Return [x, y] of the center of cell containing provided text 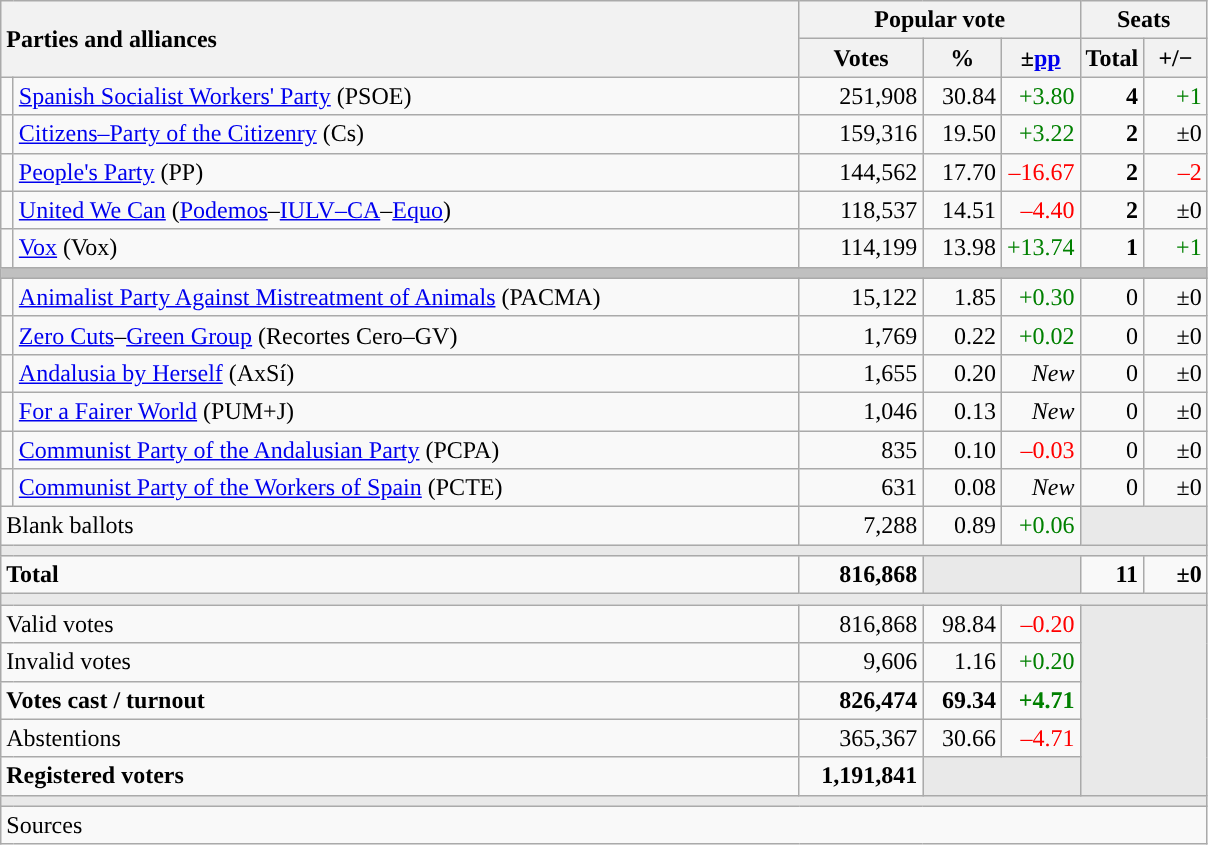
69.34 [962, 700]
1,191,841 [861, 776]
–0.20 [1040, 624]
0.10 [962, 449]
Blank ballots [400, 526]
17.70 [962, 172]
0.13 [962, 411]
Sources [604, 825]
Votes cast / turnout [400, 700]
Invalid votes [400, 662]
631 [861, 488]
Communist Party of the Workers of Spain (PCTE) [406, 488]
Spanish Socialist Workers' Party (PSOE) [406, 96]
251,908 [861, 96]
Votes [861, 58]
+0.20 [1040, 662]
+4.71 [1040, 700]
144,562 [861, 172]
Valid votes [400, 624]
0.89 [962, 526]
365,367 [861, 738]
+3.22 [1040, 134]
0.22 [962, 335]
98.84 [962, 624]
118,537 [861, 210]
–4.71 [1040, 738]
11 [1112, 575]
19.50 [962, 134]
13.98 [962, 248]
4 [1112, 96]
835 [861, 449]
0.08 [962, 488]
+0.30 [1040, 297]
7,288 [861, 526]
–2 [1176, 172]
Animalist Party Against Mistreatment of Animals (PACMA) [406, 297]
For a Fairer World (PUM+J) [406, 411]
1,769 [861, 335]
+/− [1176, 58]
0.20 [962, 373]
15,122 [861, 297]
+3.80 [1040, 96]
Citizens–Party of the Citizenry (Cs) [406, 134]
Communist Party of the Andalusian Party (PCPA) [406, 449]
Popular vote [940, 20]
United We Can (Podemos–IULV–CA–Equo) [406, 210]
Zero Cuts–Green Group (Recortes Cero–GV) [406, 335]
Abstentions [400, 738]
1.16 [962, 662]
% [962, 58]
30.84 [962, 96]
Registered voters [400, 776]
People's Party (PP) [406, 172]
9,606 [861, 662]
14.51 [962, 210]
Seats [1144, 20]
1,046 [861, 411]
+13.74 [1040, 248]
–16.67 [1040, 172]
±pp [1040, 58]
+0.06 [1040, 526]
Parties and alliances [400, 39]
1.85 [962, 297]
159,316 [861, 134]
1,655 [861, 373]
114,199 [861, 248]
Vox (Vox) [406, 248]
–0.03 [1040, 449]
–4.40 [1040, 210]
Andalusia by Herself (AxSí) [406, 373]
+0.02 [1040, 335]
826,474 [861, 700]
30.66 [962, 738]
1 [1112, 248]
